Capture the cell that displays the provided text and extract its (x, y) central coordinate. 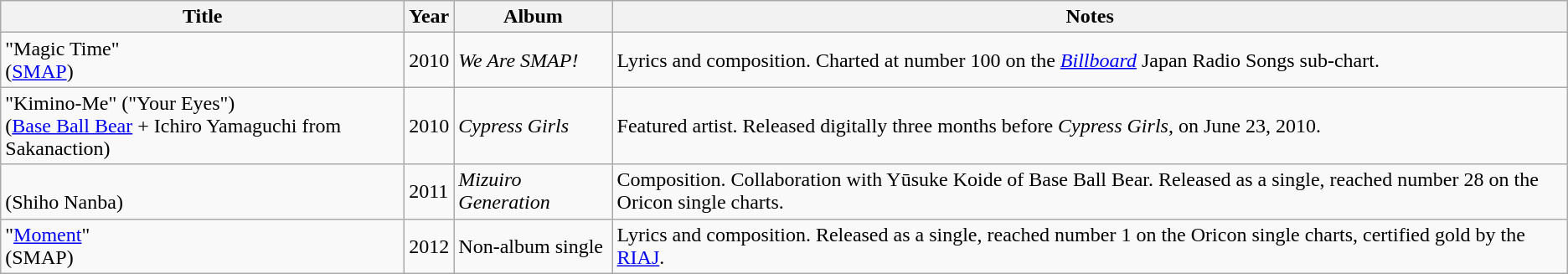
Cypress Girls (533, 126)
2011 (429, 191)
We Are SMAP! (533, 60)
"Magic Time"(SMAP) (203, 60)
"Moment"(SMAP) (203, 246)
"Kimino-Me" ("Your Eyes")(Base Ball Bear + Ichiro Yamaguchi from Sakanaction) (203, 126)
Notes (1090, 17)
Featured artist. Released digitally three months before Cypress Girls, on June 23, 2010. (1090, 126)
Composition. Collaboration with Yūsuke Koide of Base Ball Bear. Released as a single, reached number 28 on the Oricon single charts. (1090, 191)
Album (533, 17)
Non-album single (533, 246)
Lyrics and composition. Charted at number 100 on the Billboard Japan Radio Songs sub-chart. (1090, 60)
(Shiho Nanba) (203, 191)
2012 (429, 246)
Mizuiro Generation (533, 191)
Lyrics and composition. Released as a single, reached number 1 on the Oricon single charts, certified gold by the RIAJ. (1090, 246)
Title (203, 17)
Year (429, 17)
